Return [x, y] of the center of cell containing provided text 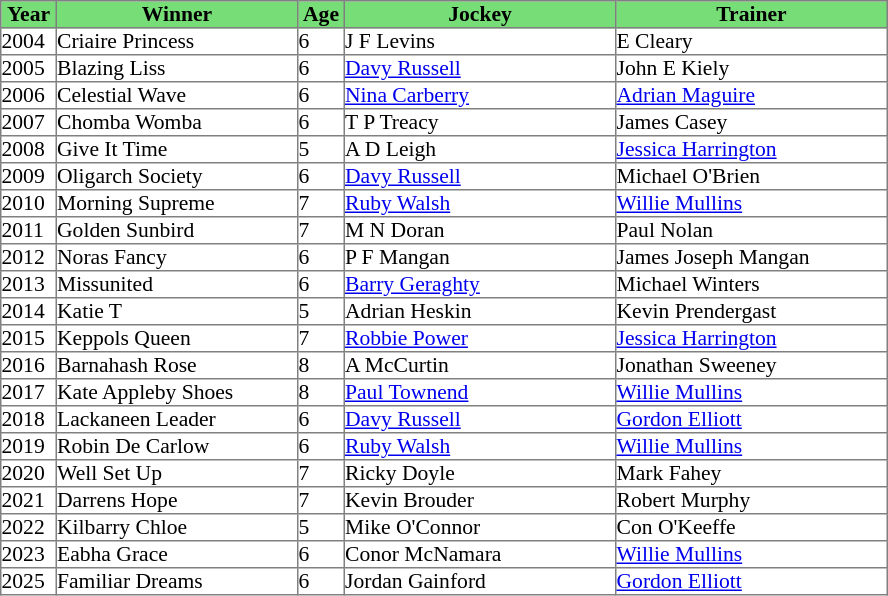
Kilbarry Chloe [177, 528]
2018 [29, 420]
Kevin Prendergast [752, 312]
Michael O'Brien [752, 176]
Ricky Doyle [480, 474]
2009 [29, 176]
2007 [29, 122]
Oligarch Society [177, 176]
2015 [29, 338]
2021 [29, 500]
Familiar Dreams [177, 582]
Give It Time [177, 150]
Darrens Hope [177, 500]
Missunited [177, 284]
Well Set Up [177, 474]
P F Mangan [480, 258]
Robbie Power [480, 338]
Kate Appleby Shoes [177, 392]
John E Kiely [752, 68]
Year [29, 14]
2017 [29, 392]
Katie T [177, 312]
Robin De Carlow [177, 446]
2004 [29, 42]
Adrian Heskin [480, 312]
Criaire Princess [177, 42]
Winner [177, 14]
Celestial Wave [177, 96]
A McCurtin [480, 366]
Jockey [480, 14]
Nina Carberry [480, 96]
Chomba Womba [177, 122]
2025 [29, 582]
2022 [29, 528]
2006 [29, 96]
Eabha Grace [177, 554]
M N Doran [480, 230]
E Cleary [752, 42]
2011 [29, 230]
Paul Nolan [752, 230]
Noras Fancy [177, 258]
Barnahash Rose [177, 366]
Robert Murphy [752, 500]
Golden Sunbird [177, 230]
Conor McNamara [480, 554]
Barry Geraghty [480, 284]
Keppols Queen [177, 338]
2010 [29, 204]
Mark Fahey [752, 474]
Mike O'Connor [480, 528]
Blazing Liss [177, 68]
2008 [29, 150]
2013 [29, 284]
Michael Winters [752, 284]
Trainer [752, 14]
2020 [29, 474]
Jordan Gainford [480, 582]
2005 [29, 68]
2016 [29, 366]
2014 [29, 312]
Paul Townend [480, 392]
Age [321, 14]
Kevin Brouder [480, 500]
Adrian Maguire [752, 96]
James Joseph Mangan [752, 258]
Jonathan Sweeney [752, 366]
2012 [29, 258]
T P Treacy [480, 122]
Morning Supreme [177, 204]
2019 [29, 446]
James Casey [752, 122]
2023 [29, 554]
J F Levins [480, 42]
Lackaneen Leader [177, 420]
A D Leigh [480, 150]
Con O'Keeffe [752, 528]
